From the cell containing the given text, extract its center point as (X, Y) coordinate. 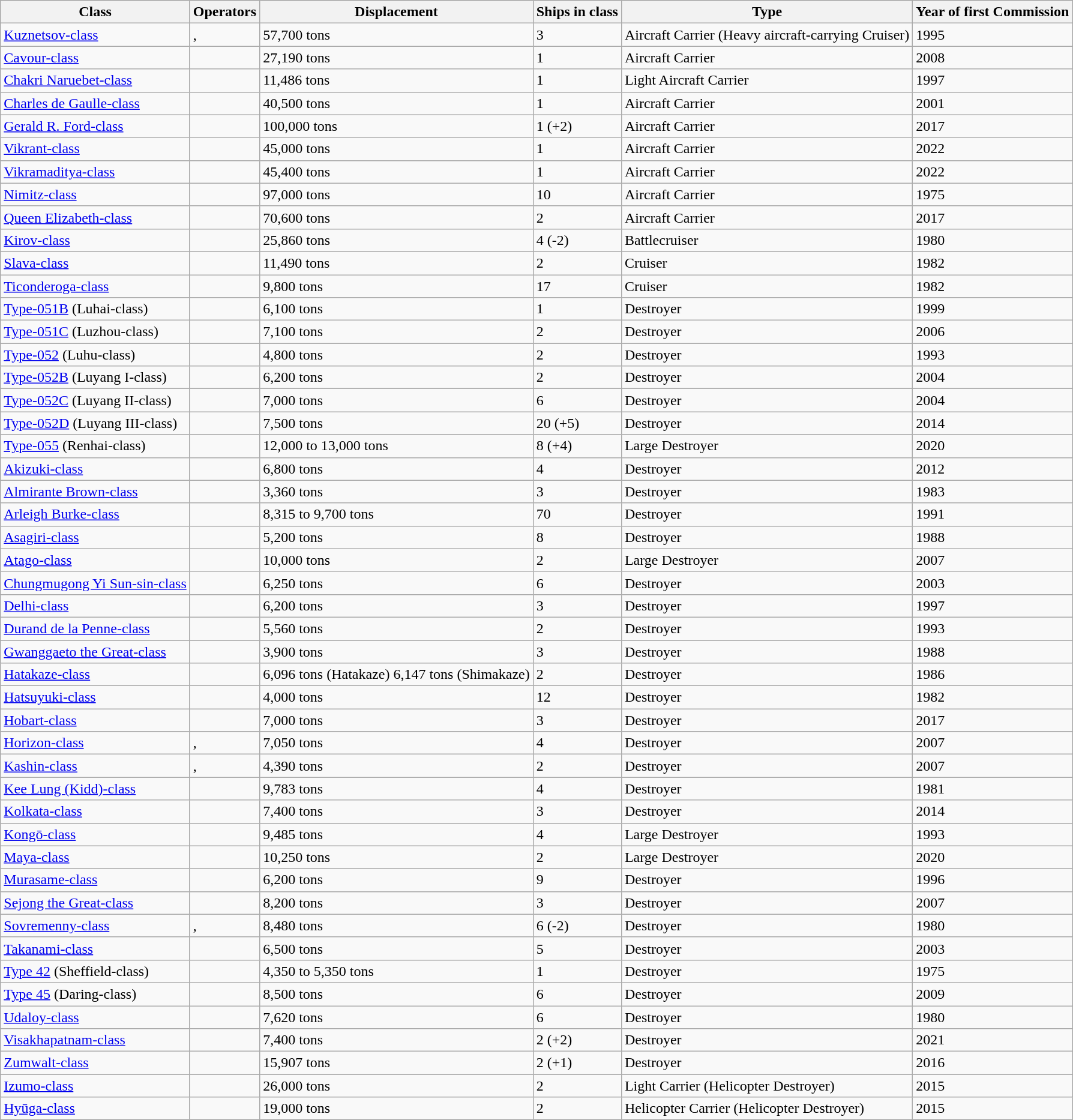
2012 (993, 469)
4,000 tons (397, 697)
9,783 tons (397, 789)
Light Aircraft Carrier (767, 80)
100,000 tons (397, 126)
8,200 tons (397, 903)
97,000 tons (397, 194)
3,900 tons (397, 651)
5 (577, 948)
6,096 tons (Hatakaze) 6,147 tons (Shimakaze) (397, 675)
Type (767, 12)
Cavour-class (95, 58)
11,486 tons (397, 80)
1995 (993, 35)
7,620 tons (397, 1017)
Gerald R. Ford-class (95, 126)
Kuznetsov-class (95, 35)
27,190 tons (397, 58)
Sovremenny-class (95, 926)
9,800 tons (397, 286)
Durand de la Penne-class (95, 628)
57,700 tons (397, 35)
6,500 tons (397, 948)
45,000 tons (397, 149)
26,000 tons (397, 1086)
40,500 tons (397, 103)
12,000 to 13,000 tons (397, 446)
4 (-2) (577, 240)
Type-052D (Luyang III-class) (95, 423)
Kirov-class (95, 240)
Battlecruiser (767, 240)
70 (577, 514)
6,100 tons (397, 309)
8 (577, 537)
1999 (993, 309)
2 (+2) (577, 1040)
Sejong the Great-class (95, 903)
2009 (993, 994)
Operators (224, 12)
15,907 tons (397, 1063)
8,480 tons (397, 926)
Takanami-class (95, 948)
Chungmugong Yi Sun-sin-class (95, 583)
Visakhapatnam-class (95, 1040)
Kolkata-class (95, 811)
Type-052 (Luhu-class) (95, 355)
7,500 tons (397, 423)
1 (+2) (577, 126)
Gwanggaeto the Great-class (95, 651)
10 (577, 194)
Charles de Gaulle-class (95, 103)
Kongō-class (95, 834)
Slava-class (95, 263)
Hatsuyuki-class (95, 697)
20 (+5) (577, 423)
Hobart-class (95, 720)
8,315 to 9,700 tons (397, 514)
Almirante Brown-class (95, 492)
Vikramaditya-class (95, 172)
Vikrant-class (95, 149)
1983 (993, 492)
Izumo-class (95, 1086)
Ticonderoga-class (95, 286)
2021 (993, 1040)
Maya-class (95, 857)
Arleigh Burke-class (95, 514)
6,800 tons (397, 469)
Helicopter Carrier (Helicopter Destroyer) (767, 1109)
Udaloy-class (95, 1017)
Type 42 (Sheffield-class) (95, 971)
4,800 tons (397, 355)
8,500 tons (397, 994)
2 (+1) (577, 1063)
Delhi-class (95, 606)
Type-052C (Luyang II-class) (95, 400)
Light Carrier (Helicopter Destroyer) (767, 1086)
70,600 tons (397, 217)
Asagiri-class (95, 537)
Queen Elizabeth-class (95, 217)
5,560 tons (397, 628)
Type-051C (Luzhou-class) (95, 332)
Displacement (397, 12)
Type-052B (Luyang I-class) (95, 378)
4,390 tons (397, 766)
6,250 tons (397, 583)
19,000 tons (397, 1109)
2006 (993, 332)
1981 (993, 789)
Atago-class (95, 560)
Kee Lung (Kidd)-class (95, 789)
Year of first Commission (993, 12)
Murasame-class (95, 880)
7,050 tons (397, 743)
Akizuki-class (95, 469)
3,360 tons (397, 492)
11,490 tons (397, 263)
2001 (993, 103)
6 (-2) (577, 926)
7,100 tons (397, 332)
1996 (993, 880)
Aircraft Carrier (Heavy aircraft-carrying Cruiser) (767, 35)
Hyūga-class (95, 1109)
2008 (993, 58)
Horizon-class (95, 743)
12 (577, 697)
Nimitz-class (95, 194)
Chakri Naruebet-class (95, 80)
Type-055 (Renhai-class) (95, 446)
Type 45 (Daring-class) (95, 994)
8 (+4) (577, 446)
25,860 tons (397, 240)
10,000 tons (397, 560)
Zumwalt-class (95, 1063)
9 (577, 880)
10,250 tons (397, 857)
Type-051B (Luhai-class) (95, 309)
45,400 tons (397, 172)
4,350 to 5,350 tons (397, 971)
17 (577, 286)
1986 (993, 675)
Ships in class (577, 12)
Class (95, 12)
5,200 tons (397, 537)
Hatakaze-class (95, 675)
Kashin-class (95, 766)
2016 (993, 1063)
1991 (993, 514)
9,485 tons (397, 834)
